Determine the [X, Y] coordinate at the center of the cell enclosing the given text.  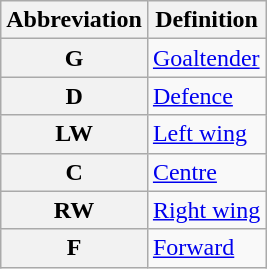
Definition [206, 20]
Defence [206, 96]
F [74, 248]
G [74, 58]
Abbreviation [74, 20]
Centre [206, 172]
D [74, 96]
C [74, 172]
Forward [206, 248]
Goaltender [206, 58]
Right wing [206, 210]
Left wing [206, 134]
RW [74, 210]
LW [74, 134]
